Identify which cell holds the provided text, then report its (x, y) central coordinate. 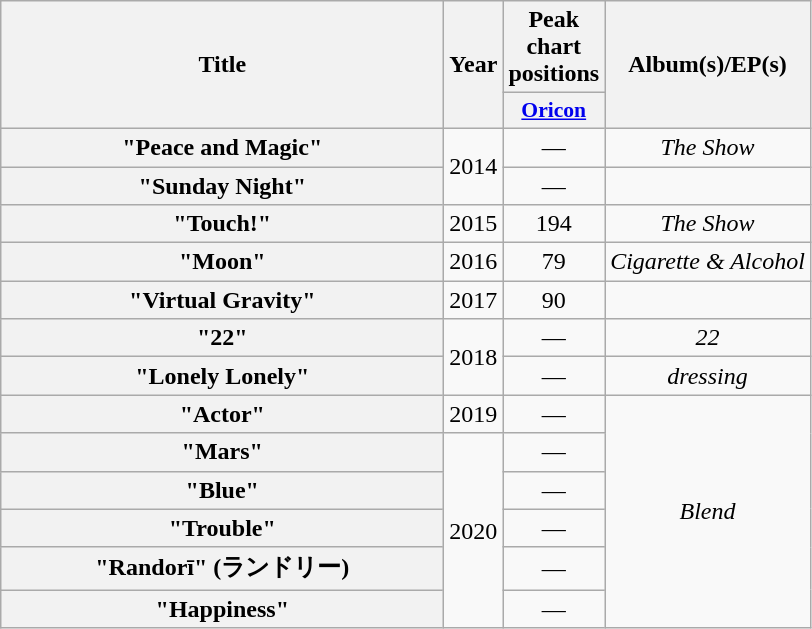
"Lonely Lonely" (222, 376)
"Actor" (222, 414)
"Virtual Gravity" (222, 300)
"Randorī" (ランドリー) (222, 568)
"Peace and Magic" (222, 147)
"Touch!" (222, 224)
"Sunday Night" (222, 185)
Peak chart positions (554, 47)
90 (554, 300)
"Trouble" (222, 528)
2014 (474, 166)
"Blue" (222, 490)
Cigarette & Alcohol (708, 262)
2019 (474, 414)
"Mars" (222, 452)
Year (474, 65)
Oricon (554, 111)
Blend (708, 512)
"22" (222, 338)
2020 (474, 530)
Title (222, 65)
"Happiness" (222, 609)
"Moon" (222, 262)
Album(s)/EP(s) (708, 65)
79 (554, 262)
2015 (474, 224)
dressing (708, 376)
2016 (474, 262)
2017 (474, 300)
2018 (474, 357)
22 (708, 338)
194 (554, 224)
